Search for the cell housing the specified text and yield its [X, Y] center coordinate. 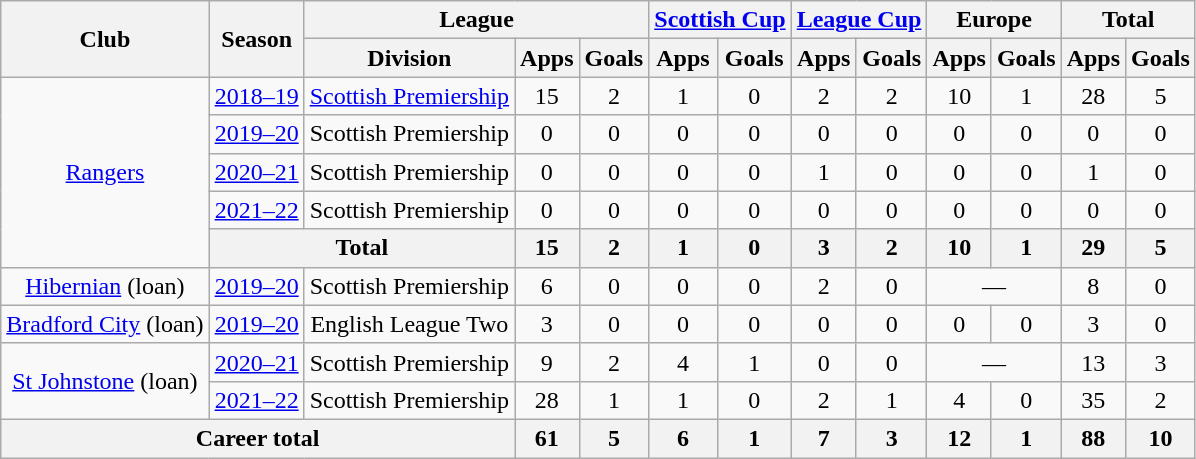
Bradford City (loan) [105, 324]
Division [409, 58]
12 [959, 438]
Club [105, 39]
2018–19 [256, 96]
13 [1093, 362]
League [476, 20]
Season [256, 39]
Europe [994, 20]
League Cup [859, 20]
Hibernian (loan) [105, 286]
29 [1093, 248]
Career total [258, 438]
St Johnstone (loan) [105, 381]
7 [824, 438]
Rangers [105, 172]
9 [547, 362]
8 [1093, 286]
88 [1093, 438]
Scottish Cup [720, 20]
35 [1093, 400]
English League Two [409, 324]
61 [547, 438]
